Extract the [x, y] coordinate from the center of the cell holding the provided text.  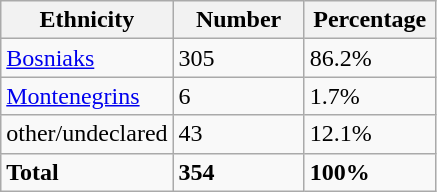
100% [370, 172]
Total [87, 172]
6 [238, 96]
Bosniaks [87, 58]
Montenegrins [87, 96]
other/undeclared [87, 134]
354 [238, 172]
1.7% [370, 96]
305 [238, 58]
Percentage [370, 20]
12.1% [370, 134]
Number [238, 20]
Ethnicity [87, 20]
43 [238, 134]
86.2% [370, 58]
